Return [X, Y] of the center of cell containing provided text 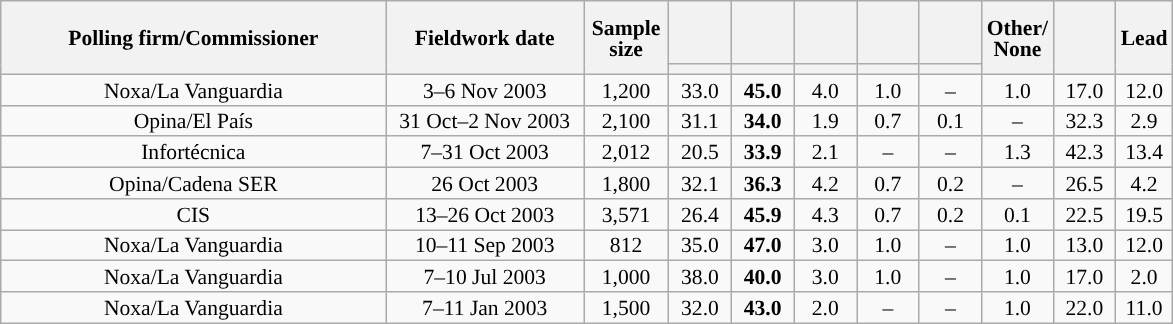
2,012 [626, 152]
34.0 [762, 120]
38.0 [700, 276]
Fieldwork date [485, 38]
26 Oct 2003 [485, 184]
2,100 [626, 120]
32.3 [1084, 120]
Opina/El País [194, 120]
31 Oct–2 Nov 2003 [485, 120]
7–31 Oct 2003 [485, 152]
32.1 [700, 184]
1,500 [626, 308]
Lead [1144, 38]
13.0 [1084, 246]
33.9 [762, 152]
1,000 [626, 276]
13–26 Oct 2003 [485, 214]
812 [626, 246]
40.0 [762, 276]
Other/None [1018, 38]
3–6 Nov 2003 [485, 90]
36.3 [762, 184]
19.5 [1144, 214]
47.0 [762, 246]
22.0 [1084, 308]
2.9 [1144, 120]
1.9 [826, 120]
26.5 [1084, 184]
Sample size [626, 38]
31.1 [700, 120]
4.0 [826, 90]
13.4 [1144, 152]
32.0 [700, 308]
1.3 [1018, 152]
35.0 [700, 246]
45.0 [762, 90]
CIS [194, 214]
3,571 [626, 214]
Polling firm/Commissioner [194, 38]
Opina/Cadena SER [194, 184]
45.9 [762, 214]
1,200 [626, 90]
7–11 Jan 2003 [485, 308]
43.0 [762, 308]
2.1 [826, 152]
7–10 Jul 2003 [485, 276]
4.3 [826, 214]
20.5 [700, 152]
22.5 [1084, 214]
10–11 Sep 2003 [485, 246]
26.4 [700, 214]
11.0 [1144, 308]
1,800 [626, 184]
33.0 [700, 90]
42.3 [1084, 152]
Infortécnica [194, 152]
